Detect which cell encompasses the target text, then output its [x, y] center coordinate. 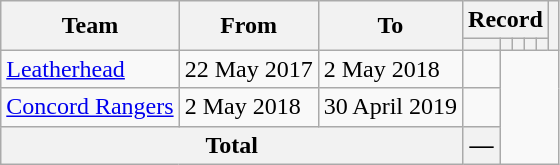
Concord Rangers [90, 107]
Leatherhead [90, 69]
— [482, 145]
From [248, 26]
To [390, 26]
22 May 2017 [248, 69]
Record [506, 20]
30 April 2019 [390, 107]
Total [232, 145]
Team [90, 26]
